Identify which cell holds the provided text, then report its (x, y) central coordinate. 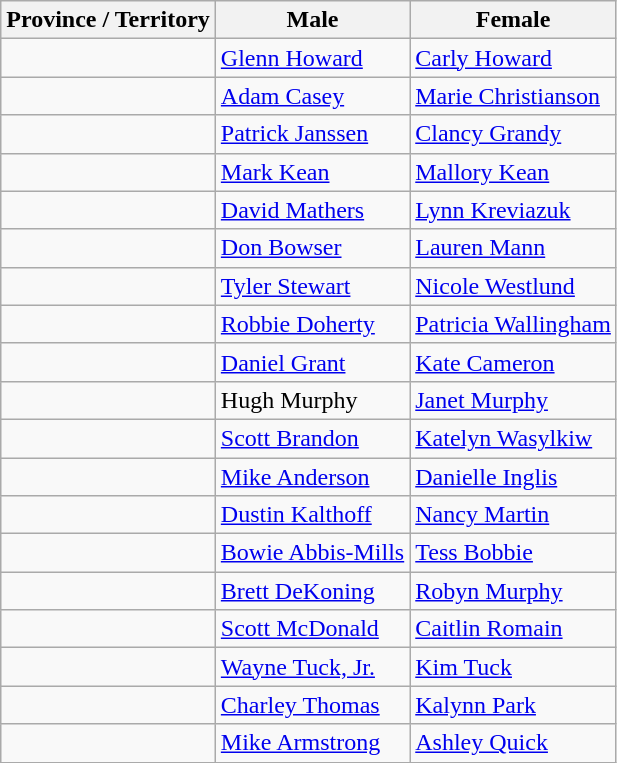
Charley Thomas (312, 705)
Marie Christianson (514, 96)
Daniel Grant (312, 362)
Scott McDonald (312, 629)
Kim Tuck (514, 667)
Adam Casey (312, 96)
Tyler Stewart (312, 286)
Province / Territory (108, 20)
Male (312, 20)
Kate Cameron (514, 362)
Mallory Kean (514, 172)
Don Bowser (312, 248)
Patricia Wallingham (514, 324)
Carly Howard (514, 58)
Danielle Inglis (514, 477)
Patrick Janssen (312, 134)
David Mathers (312, 210)
Katelyn Wasylkiw (514, 438)
Janet Murphy (514, 400)
Bowie Abbis-Mills (312, 553)
Nancy Martin (514, 515)
Caitlin Romain (514, 629)
Lynn Kreviazuk (514, 210)
Clancy Grandy (514, 134)
Glenn Howard (312, 58)
Mike Armstrong (312, 743)
Dustin Kalthoff (312, 515)
Robyn Murphy (514, 591)
Ashley Quick (514, 743)
Wayne Tuck, Jr. (312, 667)
Brett DeKoning (312, 591)
Hugh Murphy (312, 400)
Kalynn Park (514, 705)
Scott Brandon (312, 438)
Mark Kean (312, 172)
Female (514, 20)
Lauren Mann (514, 248)
Nicole Westlund (514, 286)
Robbie Doherty (312, 324)
Tess Bobbie (514, 553)
Mike Anderson (312, 477)
